Detect which cell encompasses the target text, then output its (X, Y) center coordinate. 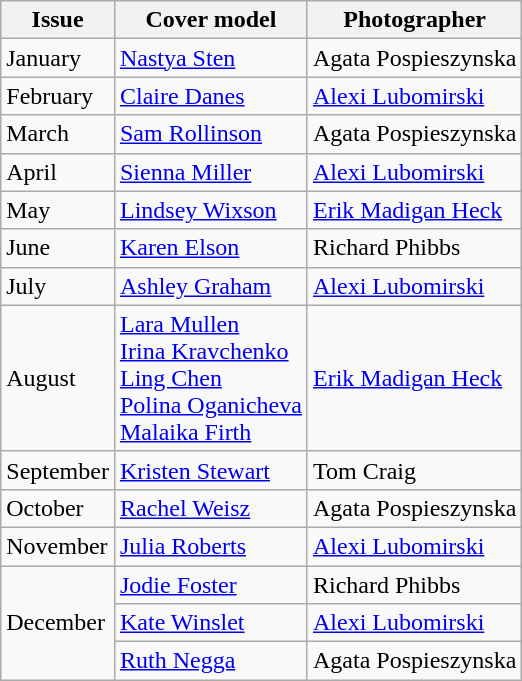
Ruth Negga (210, 661)
Tom Craig (414, 470)
Photographer (414, 20)
Nastya Sten (210, 58)
August (58, 378)
April (58, 172)
Ashley Graham (210, 286)
Sam Rollinson (210, 134)
October (58, 508)
May (58, 210)
June (58, 248)
Jodie Foster (210, 585)
September (58, 470)
Julia Roberts (210, 546)
Rachel Weisz (210, 508)
March (58, 134)
Kate Winslet (210, 623)
Lindsey Wixson (210, 210)
Claire Danes (210, 96)
Karen Elson (210, 248)
Cover model (210, 20)
January (58, 58)
Kristen Stewart (210, 470)
Sienna Miller (210, 172)
December (58, 623)
November (58, 546)
Issue (58, 20)
Lara MullenIrina KravchenkoLing ChenPolina OganichevaMalaika Firth (210, 378)
February (58, 96)
July (58, 286)
